Locate the cell with the specified text and output its [X, Y] center coordinate. 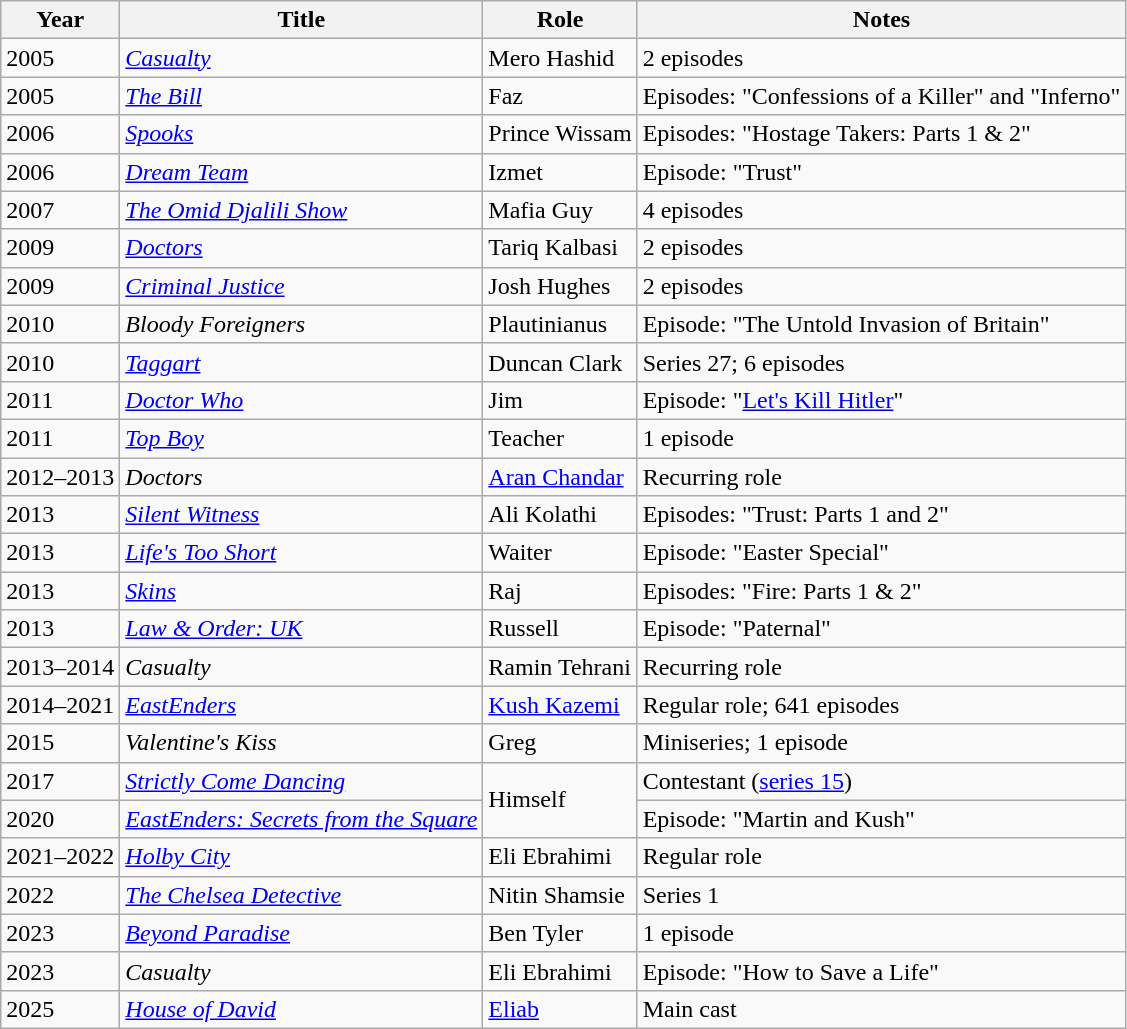
Jim [560, 400]
Faz [560, 96]
Plautinianus [560, 324]
Skins [302, 591]
2015 [60, 743]
Strictly Come Dancing [302, 781]
Episode: "Trust" [882, 172]
Episodes: "Confessions of a Killer" and "Inferno" [882, 96]
House of David [302, 1009]
Prince Wissam [560, 134]
Raj [560, 591]
2020 [60, 819]
2025 [60, 1009]
Tariq Kalbasi [560, 248]
Spooks [302, 134]
Holby City [302, 857]
Miniseries; 1 episode [882, 743]
Episode: "Let's Kill Hitler" [882, 400]
Episode: "Paternal" [882, 629]
Episodes: "Fire: Parts 1 & 2" [882, 591]
4 episodes [882, 210]
Doctor Who [302, 400]
Life's Too Short [302, 553]
EastEnders: Secrets from the Square [302, 819]
EastEnders [302, 705]
Taggart [302, 362]
Izmet [560, 172]
Episode: "The Untold Invasion of Britain" [882, 324]
2014–2021 [60, 705]
2022 [60, 895]
Ben Tyler [560, 933]
Law & Order: UK [302, 629]
2012–2013 [60, 477]
Main cast [882, 1009]
Series 1 [882, 895]
2013–2014 [60, 667]
Series 27; 6 episodes [882, 362]
2017 [60, 781]
2021–2022 [60, 857]
Ramin Tehrani [560, 667]
Aran Chandar [560, 477]
Beyond Paradise [302, 933]
Episode: "How to Save a Life" [882, 971]
Role [560, 20]
Dream Team [302, 172]
Year [60, 20]
Mafia Guy [560, 210]
Teacher [560, 438]
Himself [560, 800]
Title [302, 20]
Mero Hashid [560, 58]
The Chelsea Detective [302, 895]
Duncan Clark [560, 362]
Valentine's Kiss [302, 743]
Regular role [882, 857]
Episodes: "Trust: Parts 1 and 2" [882, 515]
Russell [560, 629]
Contestant (series 15) [882, 781]
Nitin Shamsie [560, 895]
Episode: "Easter Special" [882, 553]
Notes [882, 20]
Bloody Foreigners [302, 324]
Criminal Justice [302, 286]
Episode: "Martin and Kush" [882, 819]
Ali Kolathi [560, 515]
Episodes: "Hostage Takers: Parts 1 & 2" [882, 134]
Greg [560, 743]
Josh Hughes [560, 286]
The Bill [302, 96]
The Omid Djalili Show [302, 210]
Silent Witness [302, 515]
Top Boy [302, 438]
2007 [60, 210]
Regular role; 641 episodes [882, 705]
Kush Kazemi [560, 705]
Eliab [560, 1009]
Waiter [560, 553]
